Provide the (x, y) coordinate of the cell's center where the given text is located.  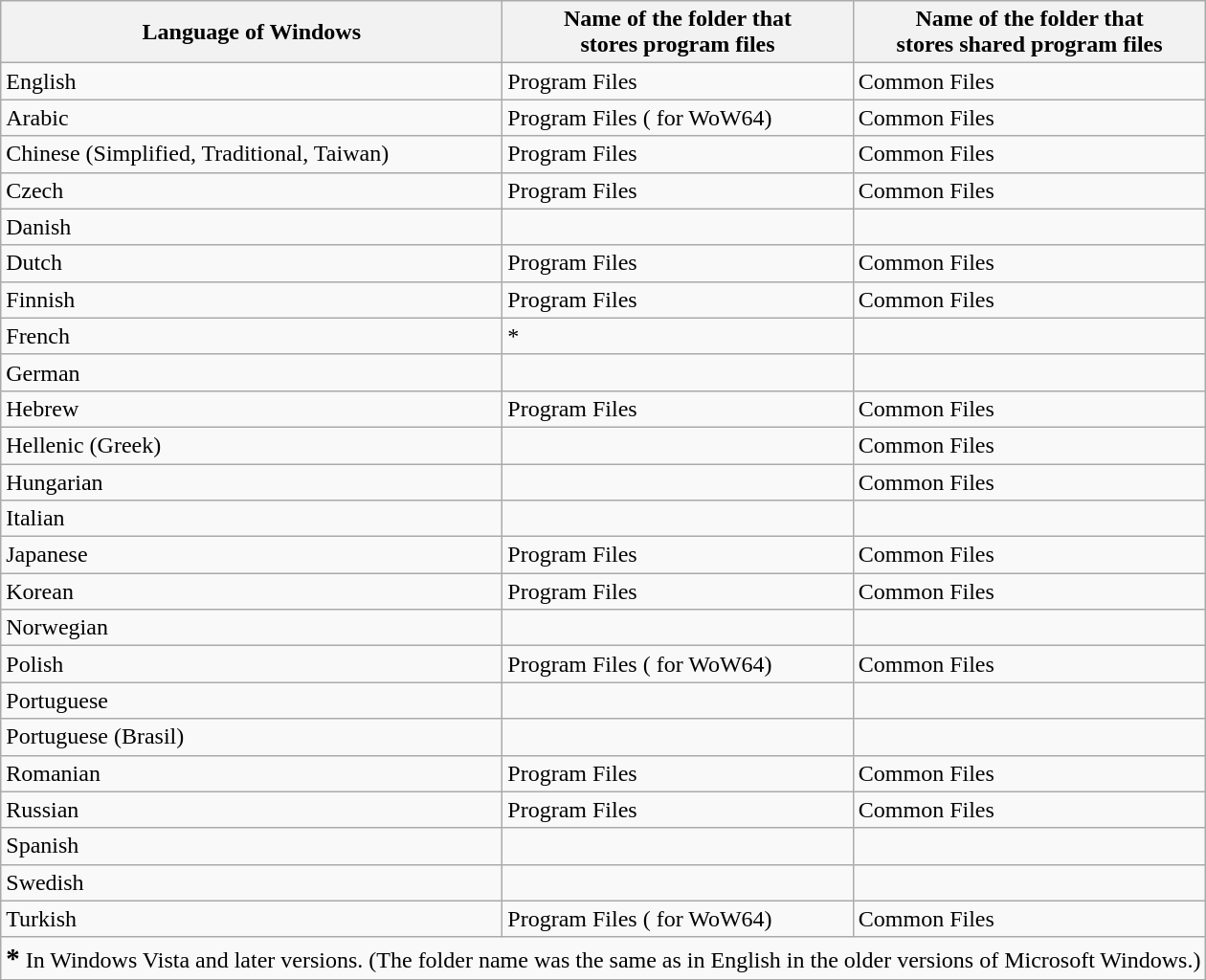
Name of the folder thatstores program files (678, 33)
Italian (252, 519)
Polish (252, 664)
Chinese (Simplified, Traditional, Taiwan) (252, 154)
German (252, 372)
Japanese (252, 555)
French (252, 336)
Language of Windows (252, 33)
Portuguese (Brasil) (252, 737)
Portuguese (252, 701)
Korean (252, 591)
Finnish (252, 300)
* (678, 336)
Swedish (252, 882)
Czech (252, 190)
Norwegian (252, 628)
Spanish (252, 846)
Russian (252, 810)
Danish (252, 227)
Hebrew (252, 409)
Romanian (252, 773)
Turkish (252, 919)
Hellenic (Greek) (252, 445)
Dutch (252, 263)
Name of the folder thatstores shared program files (1030, 33)
Hungarian (252, 481)
Arabic (252, 118)
* In Windows Vista and later versions. (The folder name was the same as in English in the older versions of Microsoft Windows.) (603, 958)
English (252, 81)
